For the text-containing cell, return its midpoint in (x, y) coordinate format. 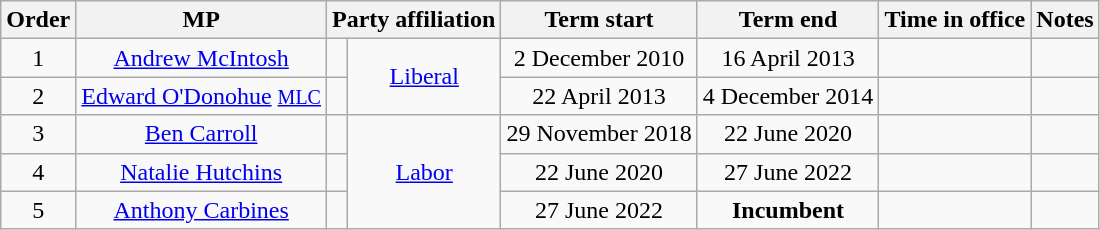
Edward O'Donohue MLC (202, 96)
Time in office (955, 20)
4 (38, 172)
22 April 2013 (599, 96)
2 (38, 96)
16 April 2013 (788, 58)
3 (38, 134)
Notes (1065, 20)
Labor (424, 172)
Term end (788, 20)
Incumbent (788, 210)
Order (38, 20)
Party affiliation (413, 20)
5 (38, 210)
Term start (599, 20)
Natalie Hutchins (202, 172)
Andrew McIntosh (202, 58)
MP (202, 20)
29 November 2018 (599, 134)
Liberal (424, 77)
2 December 2010 (599, 58)
Ben Carroll (202, 134)
Anthony Carbines (202, 210)
1 (38, 58)
4 December 2014 (788, 96)
